Provide the [x, y] coordinate of the cell's center where the given text is located.  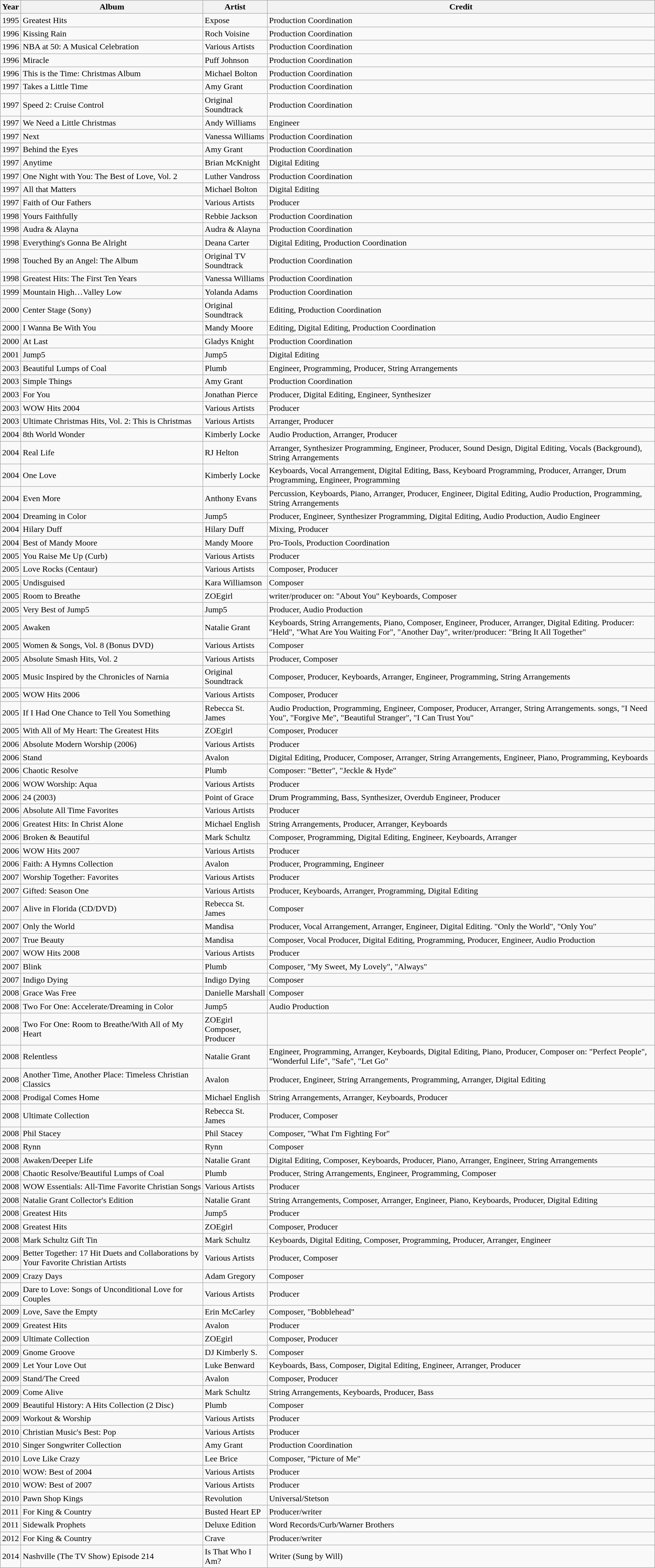
Rebbie Jackson [235, 216]
Grace Was Free [112, 993]
Composer: "Better", "Jeckle & Hyde" [461, 771]
For You [112, 394]
With All of My Heart: The Greatest Hits [112, 731]
Digital Editing, Production Coordination [461, 243]
Touched By an Angel: The Album [112, 261]
Digital Editing, Composer, Keyboards, Producer, Piano, Arranger, Engineer, String Arrangements [461, 1160]
Point of Grace [235, 797]
Composer, "What I'm Fighting For" [461, 1133]
If I Had One Chance to Tell You Something [112, 713]
Adam Gregory [235, 1276]
Producer, Audio Production [461, 609]
Jonathan Pierce [235, 394]
Artist [235, 7]
Blink [112, 967]
Broken & Beautiful [112, 837]
Stand [112, 757]
One Night with You: The Best of Love, Vol. 2 [112, 176]
2001 [10, 355]
Gladys Knight [235, 341]
2012 [10, 1538]
Dreaming in Color [112, 516]
Roch Voisine [235, 34]
Love, Save the Empty [112, 1312]
Real Life [112, 452]
Simple Things [112, 381]
Prodigal Comes Home [112, 1097]
Producer, Vocal Arrangement, Arranger, Engineer, Digital Editing. "Only the World", "Only You" [461, 927]
NBA at 50: A Musical Celebration [112, 47]
Arranger, Producer [461, 421]
Christian Music's Best: Pop [112, 1432]
String Arrangements, Arranger, Keyboards, Producer [461, 1097]
Digital Editing, Producer, Composer, Arranger, String Arrangements, Engineer, Piano, Programming, Keyboards [461, 757]
Erin McCarley [235, 1312]
Chaotic Resolve [112, 771]
Best of Mandy Moore [112, 543]
Ultimate Christmas Hits, Vol. 2: This is Christmas [112, 421]
Relentless [112, 1057]
Revolution [235, 1498]
Room to Breathe [112, 596]
Composer, "My Sweet, My Lovely", "Always" [461, 967]
Original TV Soundtrack [235, 261]
Music Inspired by the Chronicles of Narnia [112, 677]
Mountain High…Valley Low [112, 292]
Gifted: Season One [112, 891]
Kissing Rain [112, 34]
Pawn Shop Kings [112, 1498]
ZOEgirlComposer, Producer [235, 1029]
writer/producer on: "About You" Keyboards, Composer [461, 596]
Sidewalk Prophets [112, 1525]
RJ Helton [235, 452]
Producer, String Arrangements, Engineer, Programming, Composer [461, 1174]
Alive in Florida (CD/DVD) [112, 908]
2014 [10, 1556]
Two For One: Accelerate/Dreaming in Color [112, 1006]
Center Stage (Sony) [112, 310]
Chaotic Resolve/Beautiful Lumps of Coal [112, 1174]
Behind the Eyes [112, 149]
WOW Worship: Aqua [112, 784]
Miracle [112, 60]
We Need a Little Christmas [112, 123]
Expose [235, 20]
Andy Williams [235, 123]
Year [10, 7]
Beautiful History: A Hits Collection (2 Disc) [112, 1405]
Very Best of Jump5 [112, 609]
This is the Time: Christmas Album [112, 73]
Composer, Vocal Producer, Digital Editing, Programming, Producer, Engineer, Audio Production [461, 940]
Let Your Love Out [112, 1365]
Percussion, Keyboards, Piano, Arranger, Producer, Engineer, Digital Editing, Audio Production, Programming, String Arrangements [461, 498]
Keyboards, Vocal Arrangement, Digital Editing, Bass, Keyboard Programming, Producer, Arranger, Drum Programming, Engineer, Programming [461, 476]
Stand/The Creed [112, 1378]
Absolute All Time Favorites [112, 811]
Love Rocks (Centaur) [112, 569]
WOW Hits 2004 [112, 408]
String Arrangements, Composer, Arranger, Engineer, Piano, Keyboards, Producer, Digital Editing [461, 1200]
Producer, Digital Editing, Engineer, Synthesizer [461, 394]
Anytime [112, 163]
Composer, "Picture of Me" [461, 1459]
24 (2003) [112, 797]
Deana Carter [235, 243]
WOW: Best of 2004 [112, 1472]
Next [112, 136]
Producer, Programming, Engineer [461, 864]
Editing, Digital Editing, Production Coordination [461, 328]
Absolute Modern Worship (2006) [112, 744]
Puff Johnson [235, 60]
Natalie Grant Collector's Edition [112, 1200]
Drum Programming, Bass, Synthesizer, Overdub Engineer, Producer [461, 797]
Awaken [112, 627]
Luther Vandross [235, 176]
Composer, Producer, Keyboards, Arranger, Engineer, Programming, String Arrangements [461, 677]
Audio Production, Arranger, Producer [461, 435]
String Arrangements, Keyboards, Producer, Bass [461, 1392]
All that Matters [112, 190]
Engineer, Programming, Producer, String Arrangements [461, 368]
Producer, Engineer, String Arrangements, Programming, Arranger, Digital Editing [461, 1079]
Universal/Stetson [461, 1498]
Busted Heart EP [235, 1512]
1999 [10, 292]
Word Records/Curb/Warner Brothers [461, 1525]
String Arrangements, Producer, Arranger, Keyboards [461, 824]
Brian McKnight [235, 163]
One Love [112, 476]
Awaken/Deeper Life [112, 1160]
Lee Brice [235, 1459]
Another Time, Another Place: Timeless Christian Classics [112, 1079]
Dare to Love: Songs of Unconditional Love for Couples [112, 1294]
Worship Together: Favorites [112, 877]
Only the World [112, 927]
DJ Kimberly S. [235, 1352]
Pro-Tools, Production Coordination [461, 543]
Engineer [461, 123]
Faith of Our Fathers [112, 203]
Keyboards, Digital Editing, Composer, Programming, Producer, Arranger, Engineer [461, 1240]
Credit [461, 7]
Speed 2: Cruise Control [112, 105]
8th World Wonder [112, 435]
Keyboards, Bass, Composer, Digital Editing, Engineer, Arranger, Producer [461, 1365]
Workout & Worship [112, 1419]
Love Like Crazy [112, 1459]
Composer, Programming, Digital Editing, Engineer, Keyboards, Arranger [461, 837]
Beautiful Lumps of Coal [112, 368]
You Raise Me Up (Curb) [112, 556]
Mixing, Producer [461, 529]
Producer, Engineer, Synthesizer Programming, Digital Editing, Audio Production, Audio Engineer [461, 516]
WOW Hits 2008 [112, 953]
Danielle Marshall [235, 993]
Gnome Groove [112, 1352]
Luke Benward [235, 1365]
Takes a Little Time [112, 87]
Writer (Sung by Will) [461, 1556]
Producer, Keyboards, Arranger, Programming, Digital Editing [461, 891]
At Last [112, 341]
Editing, Production Coordination [461, 310]
Deluxe Edition [235, 1525]
Crave [235, 1538]
WOW Hits 2006 [112, 695]
WOW: Best of 2007 [112, 1485]
Is That Who I Am? [235, 1556]
Absolute Smash Hits, Vol. 2 [112, 658]
I Wanna Be With You [112, 328]
1995 [10, 20]
Even More [112, 498]
Nashville (The TV Show) Episode 214 [112, 1556]
WOW Essentials: All-Time Favorite Christian Songs [112, 1187]
Yolanda Adams [235, 292]
Undisguised [112, 583]
Kara Williamson [235, 583]
Mark Schultz Gift Tin [112, 1240]
Faith: A Hymns Collection [112, 864]
Audio Production [461, 1006]
WOW Hits 2007 [112, 850]
Crazy Days [112, 1276]
Better Together: 17 Hit Duets and Collaborations by Your Favorite Christian Artists [112, 1258]
Arranger, Synthesizer Programming, Engineer, Producer, Sound Design, Digital Editing, Vocals (Background), String Arrangements [461, 452]
Greatest Hits: The First Ten Years [112, 279]
Everything's Gonna Be Alright [112, 243]
True Beauty [112, 940]
Greatest Hits: In Christ Alone [112, 824]
Singer Songwriter Collection [112, 1445]
Yours Faithfully [112, 216]
Composer, "Bobblehead" [461, 1312]
Anthony Evans [235, 498]
Women & Songs, Vol. 8 (Bonus DVD) [112, 645]
Album [112, 7]
Two For One: Room to Breathe/With All of My Heart [112, 1029]
Come Alive [112, 1392]
Engineer, Programming, Arranger, Keyboards, Digital Editing, Piano, Producer, Composer on: "Perfect People", "Wonderful Life", "Safe", "Let Go" [461, 1057]
